Locate the cell with the specified text and output its (X, Y) center coordinate. 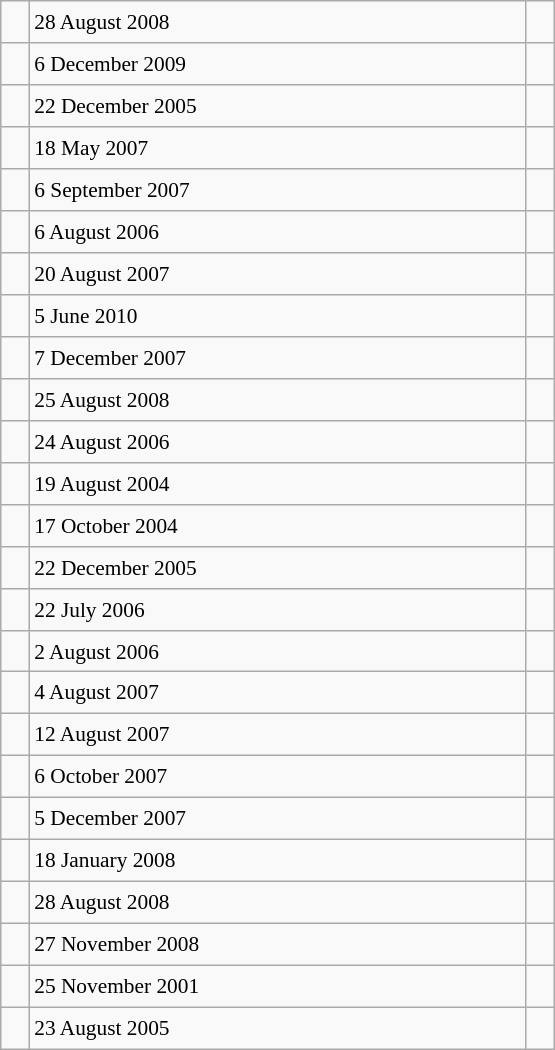
6 September 2007 (278, 190)
5 December 2007 (278, 819)
20 August 2007 (278, 274)
25 November 2001 (278, 986)
4 August 2007 (278, 693)
17 October 2004 (278, 525)
25 August 2008 (278, 399)
12 August 2007 (278, 735)
6 August 2006 (278, 232)
19 August 2004 (278, 483)
5 June 2010 (278, 316)
18 January 2008 (278, 861)
7 December 2007 (278, 358)
23 August 2005 (278, 1028)
18 May 2007 (278, 148)
24 August 2006 (278, 441)
6 December 2009 (278, 64)
6 October 2007 (278, 777)
2 August 2006 (278, 651)
22 July 2006 (278, 609)
27 November 2008 (278, 945)
